Return [x, y] of the center of cell containing provided text 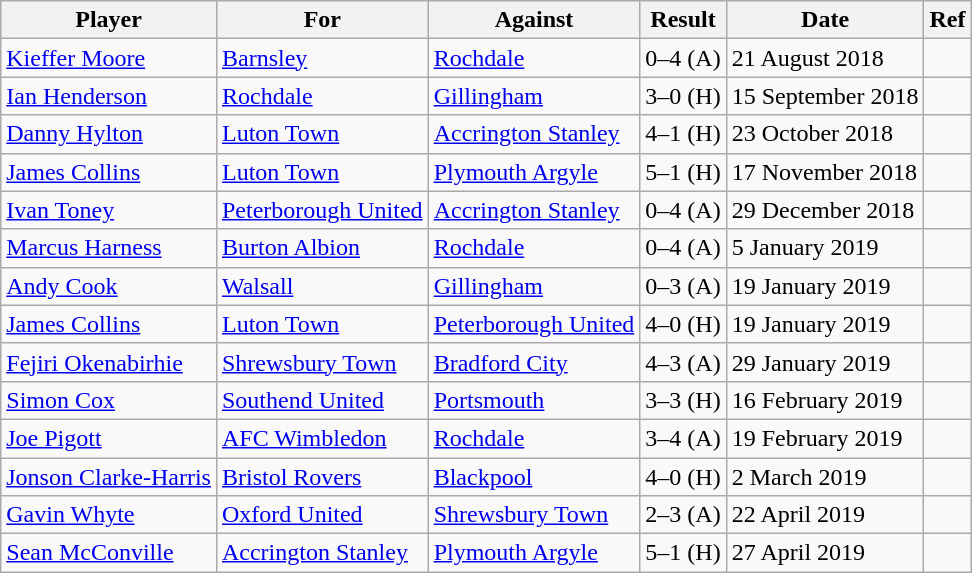
19 February 2019 [825, 438]
0–3 (A) [683, 286]
15 September 2018 [825, 96]
Bristol Rovers [322, 477]
Sean McConville [109, 553]
Ref [948, 20]
Ian Henderson [109, 96]
3–3 (H) [683, 400]
Southend United [322, 400]
4–1 (H) [683, 134]
Ivan Toney [109, 210]
27 April 2019 [825, 553]
Burton Albion [322, 248]
AFC Wimbledon [322, 438]
Result [683, 20]
Danny Hylton [109, 134]
23 October 2018 [825, 134]
3–4 (A) [683, 438]
29 January 2019 [825, 362]
2 March 2019 [825, 477]
5 January 2019 [825, 248]
4–3 (A) [683, 362]
Portsmouth [534, 400]
Walsall [322, 286]
Blackpool [534, 477]
Player [109, 20]
Andy Cook [109, 286]
For [322, 20]
29 December 2018 [825, 210]
Joe Pigott [109, 438]
2–3 (A) [683, 515]
16 February 2019 [825, 400]
Oxford United [322, 515]
Marcus Harness [109, 248]
Simon Cox [109, 400]
Bradford City [534, 362]
Kieffer Moore [109, 58]
Gavin Whyte [109, 515]
Jonson Clarke-Harris [109, 477]
Against [534, 20]
21 August 2018 [825, 58]
Fejiri Okenabirhie [109, 362]
22 April 2019 [825, 515]
3–0 (H) [683, 96]
17 November 2018 [825, 172]
Barnsley [322, 58]
Date [825, 20]
